Find where the given text appears and provide that cell's center as [x, y] coordinate. 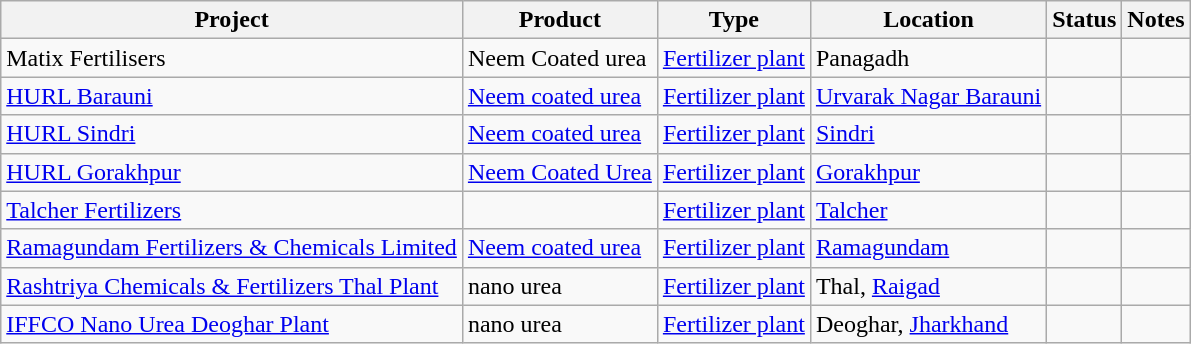
Matix Fertilisers [232, 58]
Urvarak Nagar Barauni [928, 96]
HURL Barauni [232, 96]
HURL Gorakhpur [232, 172]
HURL Sindri [232, 134]
Ramagundam Fertilizers & Chemicals Limited [232, 248]
Thal, Raigad [928, 286]
Notes [1156, 20]
Panagadh [928, 58]
Neem Coated urea [560, 58]
Sindri [928, 134]
Gorakhpur [928, 172]
Status [1084, 20]
IFFCO Nano Urea Deoghar Plant [232, 324]
Neem Coated Urea [560, 172]
Ramagundam [928, 248]
Talcher Fertilizers [232, 210]
Project [232, 20]
Type [734, 20]
Product [560, 20]
Talcher [928, 210]
Location [928, 20]
Deoghar, Jharkhand [928, 324]
Rashtriya Chemicals & Fertilizers Thal Plant [232, 286]
